Determine the [x, y] coordinate at the center of the cell enclosing the given text.  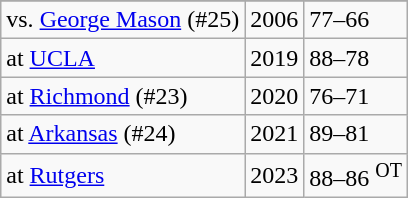
2023 [274, 176]
at Richmond (#23) [123, 96]
at Arkansas (#24) [123, 134]
at UCLA [123, 58]
2019 [274, 58]
2006 [274, 20]
88–78 [356, 58]
89–81 [356, 134]
vs. George Mason (#25) [123, 20]
2021 [274, 134]
77–66 [356, 20]
2020 [274, 96]
88–86 OT [356, 176]
76–71 [356, 96]
at Rutgers [123, 176]
